Return the [X, Y] coordinate for the center point of the cell that contains the specified text.  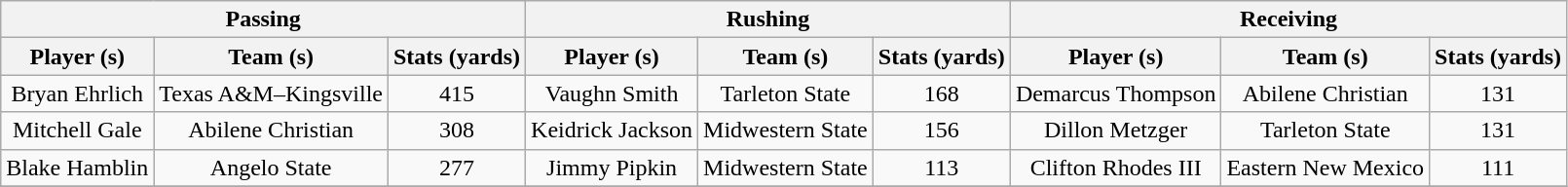
Eastern New Mexico [1325, 168]
Keidrick Jackson [612, 131]
Rushing [768, 19]
Bryan Ehrlich [78, 93]
Demarcus Thompson [1116, 93]
156 [941, 131]
277 [456, 168]
Clifton Rhodes III [1116, 168]
Angelo State [271, 168]
Jimmy Pipkin [612, 168]
Passing [263, 19]
Receiving [1288, 19]
415 [456, 93]
Dillon Metzger [1116, 131]
Mitchell Gale [78, 131]
113 [941, 168]
Blake Hamblin [78, 168]
308 [456, 131]
Vaughn Smith [612, 93]
111 [1498, 168]
Texas A&M–Kingsville [271, 93]
168 [941, 93]
